For the text-containing cell, return its midpoint in [X, Y] coordinate format. 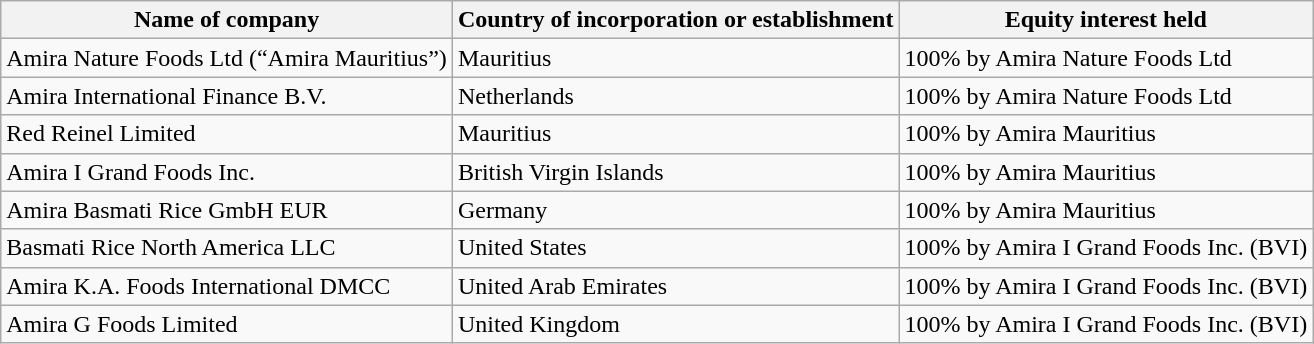
Amira I Grand Foods Inc. [227, 172]
Netherlands [676, 96]
Red Reinel Limited [227, 134]
Name of company [227, 20]
Basmati Rice North America LLC [227, 248]
British Virgin Islands [676, 172]
Amira K.A. Foods International DMCC [227, 286]
Country of incorporation or establishment [676, 20]
United Kingdom [676, 324]
Amira International Finance B.V. [227, 96]
Equity interest held [1106, 20]
Germany [676, 210]
Amira G Foods Limited [227, 324]
United States [676, 248]
Amira Basmati Rice GmbH EUR [227, 210]
Amira Nature Foods Ltd (“Amira Mauritius”) [227, 58]
United Arab Emirates [676, 286]
